Return (X, Y) of the center of cell containing provided text 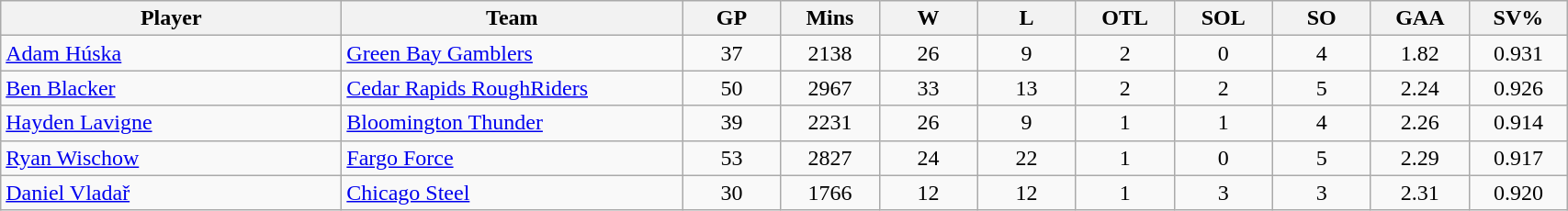
L (1027, 18)
0.914 (1517, 123)
SO (1321, 18)
Bloomington Thunder (513, 123)
0.926 (1517, 88)
GP (731, 18)
Mins (830, 18)
13 (1027, 88)
Daniel Vladař (171, 193)
2138 (830, 53)
22 (1027, 158)
W (928, 18)
2231 (830, 123)
Chicago Steel (513, 193)
33 (928, 88)
OTL (1124, 18)
1766 (830, 193)
30 (731, 193)
24 (928, 158)
1.82 (1420, 53)
2.26 (1420, 123)
37 (731, 53)
53 (731, 158)
Ryan Wischow (171, 158)
50 (731, 88)
0.920 (1517, 193)
SOL (1224, 18)
0.931 (1517, 53)
2.29 (1420, 158)
2.31 (1420, 193)
Hayden Lavigne (171, 123)
2827 (830, 158)
Green Bay Gamblers (513, 53)
Team (513, 18)
Adam Húska (171, 53)
Fargo Force (513, 158)
Cedar Rapids RoughRiders (513, 88)
0.917 (1517, 158)
Ben Blacker (171, 88)
2967 (830, 88)
2.24 (1420, 88)
Player (171, 18)
GAA (1420, 18)
39 (731, 123)
SV% (1517, 18)
